For the text-containing cell, return its midpoint in (X, Y) coordinate format. 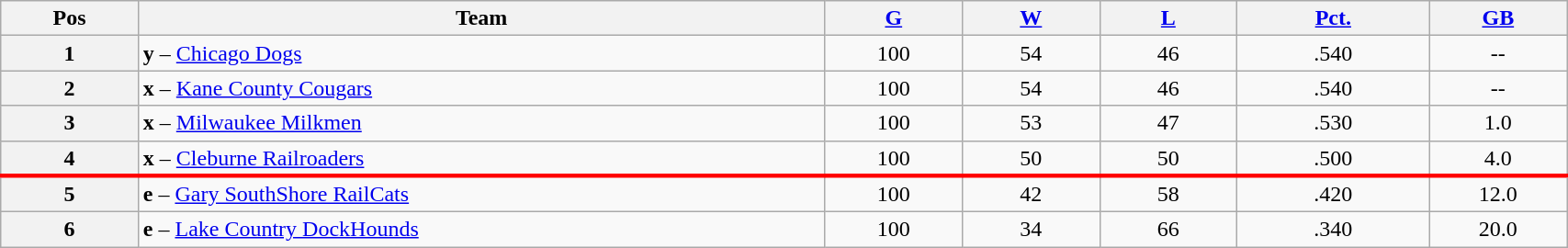
2 (70, 88)
e – Lake Country DockHounds (481, 230)
66 (1168, 230)
Team (481, 18)
x – Milwaukee Milkmen (481, 123)
.500 (1334, 158)
1.0 (1498, 123)
3 (70, 123)
y – Chicago Dogs (481, 53)
47 (1168, 123)
53 (1032, 123)
Pos (70, 18)
.340 (1334, 230)
58 (1168, 194)
5 (70, 194)
4 (70, 158)
4.0 (1498, 158)
1 (70, 53)
x – Cleburne Railroaders (481, 158)
W (1032, 18)
12.0 (1498, 194)
.420 (1334, 194)
Pct. (1334, 18)
.530 (1334, 123)
42 (1032, 194)
G (894, 18)
34 (1032, 230)
6 (70, 230)
GB (1498, 18)
20.0 (1498, 230)
x – Kane County Cougars (481, 88)
L (1168, 18)
e – Gary SouthShore RailCats (481, 194)
